Detect which cell encompasses the target text, then output its (x, y) center coordinate. 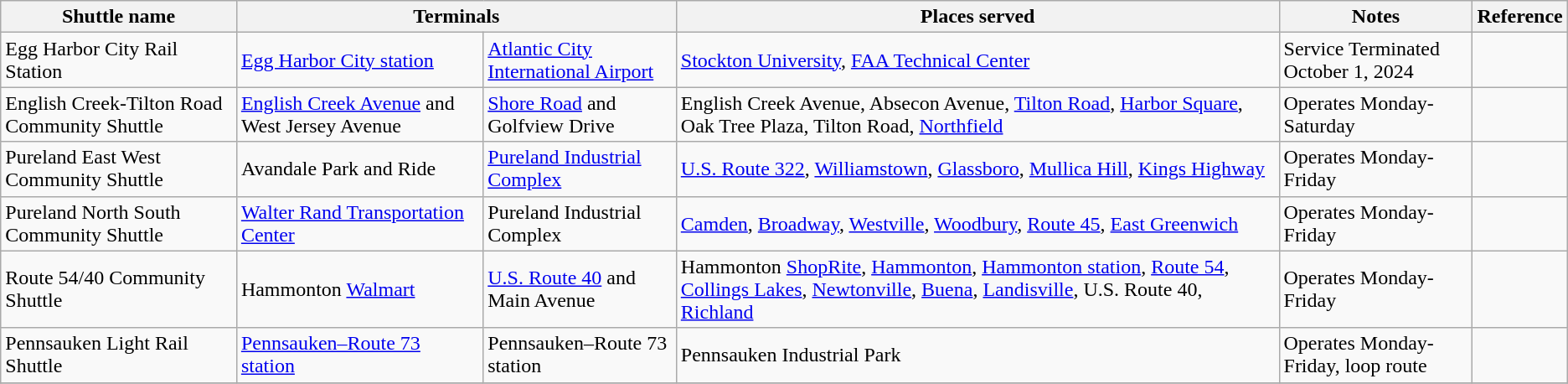
U.S. Route 322, Williamstown, Glassboro, Mullica Hill, Kings Highway (977, 169)
Shore Road and Golfview Drive (580, 114)
Terminals (456, 17)
Reference (1519, 17)
Hammonton Walmart (359, 289)
Service Terminated October 1, 2024 (1375, 60)
Operates Monday-Friday, loop route (1375, 355)
Avandale Park and Ride (359, 169)
Shuttle name (119, 17)
Pureland East West Community Shuttle (119, 169)
Notes (1375, 17)
Stockton University, FAA Technical Center (977, 60)
Camden, Broadway, Westville, Woodbury, Route 45, East Greenwich (977, 223)
Route 54/40 Community Shuttle (119, 289)
Pureland North South Community Shuttle (119, 223)
English Creek Avenue and West Jersey Avenue (359, 114)
Egg Harbor City Rail Station (119, 60)
Places served (977, 17)
Operates Monday-Saturday (1375, 114)
Egg Harbor City station (359, 60)
Pennsauken Light Rail Shuttle (119, 355)
Walter Rand Transportation Center (359, 223)
English Creek Avenue, Absecon Avenue, Tilton Road, Harbor Square, Oak Tree Plaza, Tilton Road, Northfield (977, 114)
Hammonton ShopRite, Hammonton, Hammonton station, Route 54, Collings Lakes, Newtonville, Buena, Landisville, U.S. Route 40, Richland (977, 289)
Atlantic City International Airport (580, 60)
English Creek-Tilton Road Community Shuttle (119, 114)
Pennsauken Industrial Park (977, 355)
U.S. Route 40 and Main Avenue (580, 289)
